Find where the given text appears and provide that cell's center as [X, Y] coordinate. 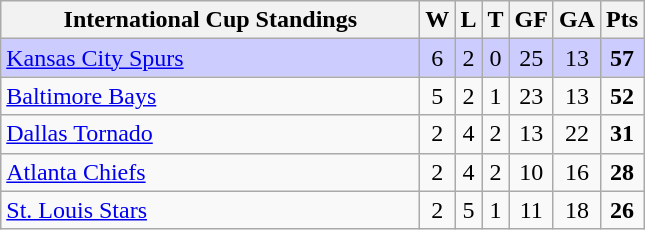
Dallas Tornado [210, 134]
W [438, 20]
0 [496, 58]
31 [622, 134]
16 [576, 172]
11 [531, 210]
23 [531, 96]
52 [622, 96]
10 [531, 172]
25 [531, 58]
L [468, 20]
St. Louis Stars [210, 210]
57 [622, 58]
Atlanta Chiefs [210, 172]
26 [622, 210]
22 [576, 134]
Kansas City Spurs [210, 58]
6 [438, 58]
Pts [622, 20]
GA [576, 20]
18 [576, 210]
28 [622, 172]
International Cup Standings [210, 20]
T [496, 20]
GF [531, 20]
Baltimore Bays [210, 96]
